Provide the (x, y) coordinate of the cell's center where the given text is located.  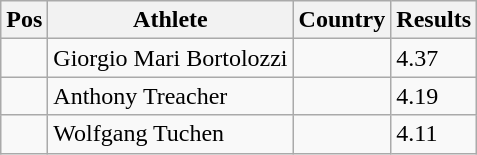
4.37 (434, 58)
Giorgio Mari Bortolozzi (170, 58)
Pos (24, 20)
4.19 (434, 96)
Wolfgang Tuchen (170, 134)
Athlete (170, 20)
Anthony Treacher (170, 96)
Country (342, 20)
Results (434, 20)
4.11 (434, 134)
